Provide the [x, y] coordinate of the cell's center where the given text is located.  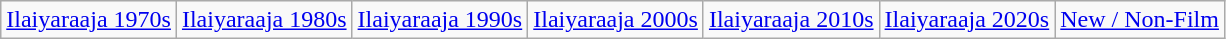
Ilaiyaraaja 2000s [616, 20]
Ilaiyaraaja 1970s [89, 20]
Ilaiyaraaja 1980s [264, 20]
Ilaiyaraaja 2010s [791, 20]
Ilaiyaraaja 2020s [967, 20]
Ilaiyaraaja 1990s [440, 20]
New / Non-Film [1140, 20]
